Pinpoint the cell where the given text exists, returning its [X, Y] midpoint coordinate. 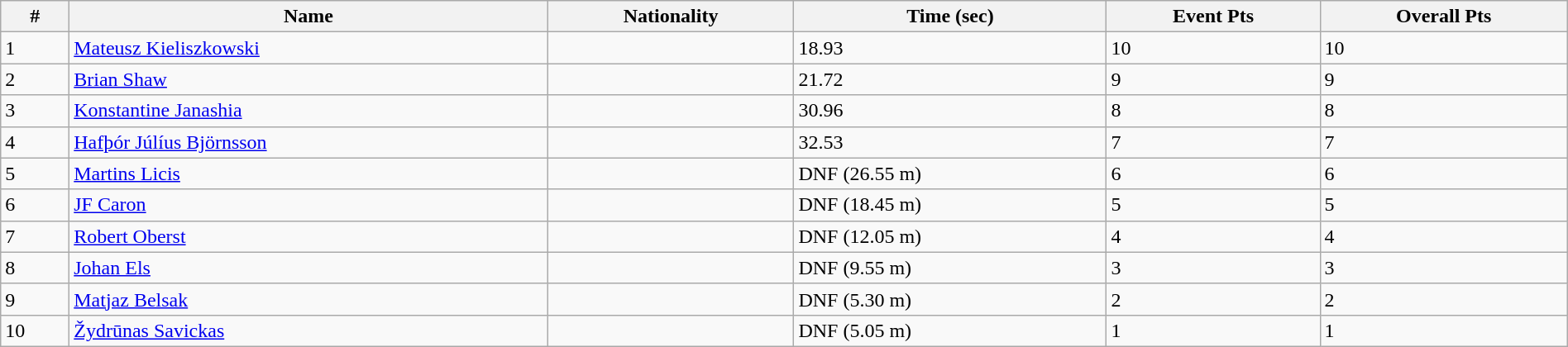
Hafþór Júlíus Björnsson [309, 142]
Konstantine Janashia [309, 111]
DNF (12.05 m) [950, 236]
DNF (26.55 m) [950, 173]
Matjaz Belsak [309, 299]
DNF (9.55 m) [950, 268]
Johan Els [309, 268]
JF Caron [309, 205]
21.72 [950, 79]
DNF (5.05 m) [950, 330]
Overall Pts [1444, 17]
Nationality [671, 17]
Žydrūnas Savickas [309, 330]
Mateusz Kieliszkowski [309, 48]
Event Pts [1213, 17]
Robert Oberst [309, 236]
# [35, 17]
Martins Licis [309, 173]
DNF (18.45 m) [950, 205]
18.93 [950, 48]
30.96 [950, 111]
Brian Shaw [309, 79]
32.53 [950, 142]
DNF (5.30 m) [950, 299]
Name [309, 17]
Time (sec) [950, 17]
